From the cell containing the given text, extract its center point as (X, Y) coordinate. 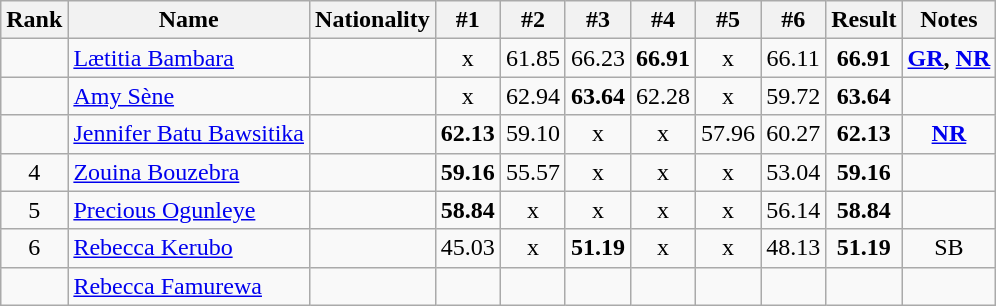
SB (949, 248)
62.94 (532, 96)
55.57 (532, 172)
Lætitia Bambara (189, 58)
#6 (794, 20)
Rebecca Kerubo (189, 248)
Jennifer Batu Bawsitika (189, 134)
Amy Sène (189, 96)
62.28 (662, 96)
48.13 (794, 248)
#1 (468, 20)
66.11 (794, 58)
Notes (949, 20)
Precious Ogunleye (189, 210)
56.14 (794, 210)
45.03 (468, 248)
#5 (728, 20)
57.96 (728, 134)
5 (34, 210)
66.23 (598, 58)
Result (864, 20)
4 (34, 172)
Rebecca Famurewa (189, 286)
59.10 (532, 134)
Rank (34, 20)
Name (189, 20)
60.27 (794, 134)
53.04 (794, 172)
#2 (532, 20)
6 (34, 248)
Zouina Bouzebra (189, 172)
61.85 (532, 58)
GR, NR (949, 58)
#3 (598, 20)
59.72 (794, 96)
Nationality (373, 20)
#4 (662, 20)
NR (949, 134)
